Pinpoint the cell where the given text exists, returning its [X, Y] midpoint coordinate. 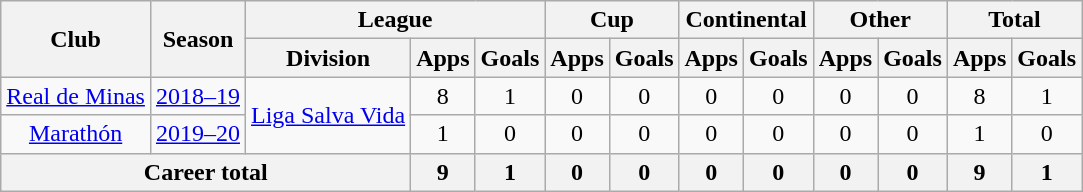
2019–20 [198, 134]
Real de Minas [76, 96]
League [396, 20]
Total [1014, 20]
Club [76, 39]
Liga Salva Vida [328, 115]
Other [880, 20]
Career total [206, 172]
Continental [746, 20]
2018–19 [198, 96]
Division [328, 58]
Season [198, 39]
Cup [612, 20]
Marathón [76, 134]
